For the text-containing cell, return its midpoint in (X, Y) coordinate format. 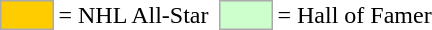
= NHL All-Star (134, 15)
